Provide the [x, y] coordinate of the cell's center where the given text is located.  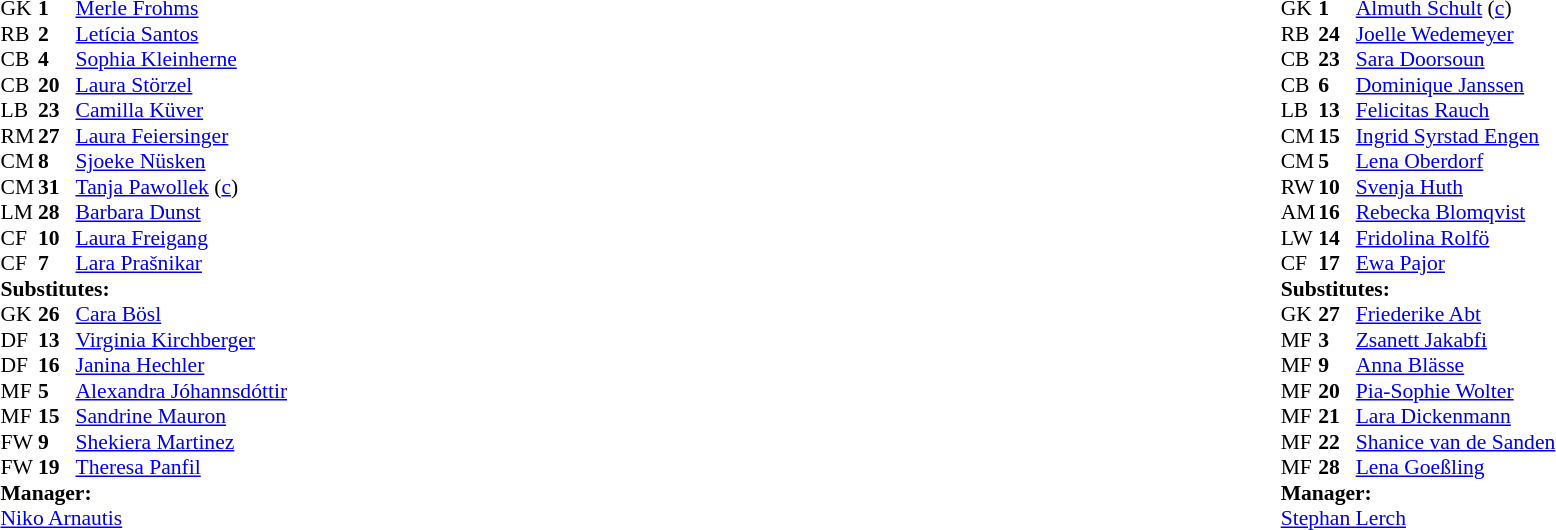
AM [1300, 213]
Alexandra Jóhannsdóttir [182, 391]
Lara Dickenmann [1456, 417]
2 [57, 34]
Anna Blässe [1456, 365]
Pia-Sophie Wolter [1456, 391]
Friederike Abt [1456, 315]
Cara Bösl [182, 315]
Ewa Pajor [1456, 263]
Sophia Kleinherne [182, 59]
Zsanett Jakabfi [1456, 340]
26 [57, 315]
Sandrine Mauron [182, 417]
Barbara Dunst [182, 213]
Sara Doorsoun [1456, 59]
Sjoeke Nüsken [182, 161]
Fridolina Rolfö [1456, 238]
14 [1337, 238]
Dominique Janssen [1456, 85]
Joelle Wedemeyer [1456, 34]
Laura Freigang [182, 238]
Lara Prašnikar [182, 263]
Letícia Santos [182, 34]
7 [57, 263]
Lena Goeßling [1456, 467]
LW [1300, 238]
19 [57, 467]
22 [1337, 442]
Rebecka Blomqvist [1456, 213]
24 [1337, 34]
Ingrid Syrstad Engen [1456, 136]
RW [1300, 187]
Shanice van de Sanden [1456, 442]
Camilla Küver [182, 111]
Janina Hechler [182, 365]
17 [1337, 263]
4 [57, 59]
8 [57, 161]
Laura Störzel [182, 85]
6 [1337, 85]
RM [19, 136]
Svenja Huth [1456, 187]
Lena Oberdorf [1456, 161]
Theresa Panfil [182, 467]
21 [1337, 417]
Laura Feiersinger [182, 136]
3 [1337, 340]
Virginia Kirchberger [182, 340]
31 [57, 187]
Shekiera Martinez [182, 442]
LM [19, 213]
Tanja Pawollek (c) [182, 187]
Felicitas Rauch [1456, 111]
